Scan for the cell matching the given text and deliver its (x, y) coordinate at center. 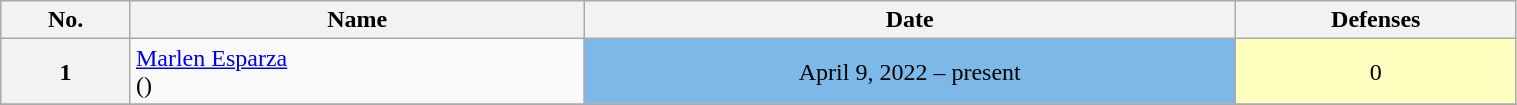
Marlen Esparza() (357, 72)
1 (66, 72)
Date (910, 20)
Name (357, 20)
0 (1376, 72)
April 9, 2022 – present (910, 72)
No. (66, 20)
Defenses (1376, 20)
